Return the (x, y) coordinate for the center point of the cell that contains the specified text.  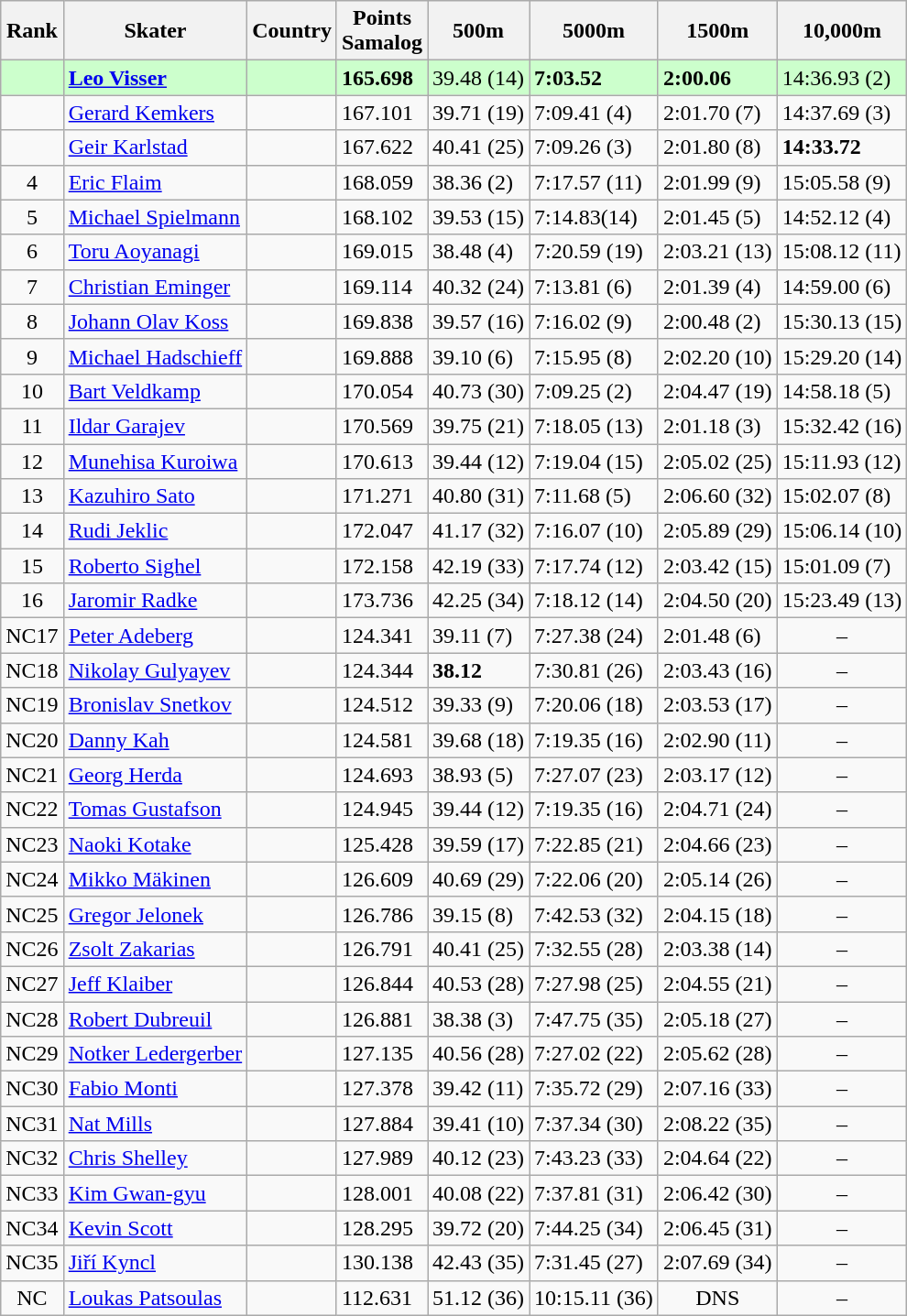
7:13.81 (6) (594, 287)
Points Samalog (381, 31)
124.344 (381, 670)
2:02.20 (10) (717, 356)
7:22.85 (21) (594, 844)
Gregor Jelonek (156, 914)
7:27.38 (24) (594, 636)
7:16.02 (9) (594, 321)
Danny Kah (156, 740)
15:11.93 (12) (842, 461)
2:01.39 (4) (717, 287)
Munehisa Kuroiwa (156, 461)
42.25 (34) (478, 601)
7:42.53 (32) (594, 914)
Mikko Mäkinen (156, 879)
NC35 (32, 1263)
Georg Herda (156, 775)
38.48 (4) (478, 252)
Bart Veldkamp (156, 391)
126.844 (381, 984)
2:01.80 (8) (717, 147)
2:06.42 (30) (717, 1193)
Toru Aoyanagi (156, 252)
NC27 (32, 984)
Christian Eminger (156, 287)
Notker Ledergerber (156, 1054)
38.93 (5) (478, 775)
2:03.53 (17) (717, 705)
Nikolay Gulyayev (156, 670)
7:31.45 (27) (594, 1263)
2:01.70 (7) (717, 113)
15:32.42 (16) (842, 426)
39.59 (17) (478, 844)
7:17.57 (11) (594, 182)
NC32 (32, 1158)
169.114 (381, 287)
7:11.68 (5) (594, 496)
15:08.12 (11) (842, 252)
9 (32, 356)
130.138 (381, 1263)
11 (32, 426)
39.57 (16) (478, 321)
40.53 (28) (478, 984)
169.888 (381, 356)
15:05.58 (9) (842, 182)
39.10 (6) (478, 356)
Chris Shelley (156, 1158)
41.17 (32) (478, 531)
Naoki Kotake (156, 844)
40.80 (31) (478, 496)
172.047 (381, 531)
7:19.04 (15) (594, 461)
NC23 (32, 844)
39.72 (20) (478, 1228)
40.73 (30) (478, 391)
Jeff Klaiber (156, 984)
Loukas Patsoulas (156, 1298)
2:05.02 (25) (717, 461)
2:01.99 (9) (717, 182)
169.838 (381, 321)
Ildar Garajev (156, 426)
14:33.72 (842, 147)
15:02.07 (8) (842, 496)
39.33 (9) (478, 705)
NC17 (32, 636)
Fabio Monti (156, 1089)
7:15.95 (8) (594, 356)
7:18.05 (13) (594, 426)
8 (32, 321)
Zsolt Zakarias (156, 949)
7:20.59 (19) (594, 252)
7:18.12 (14) (594, 601)
Geir Karlstad (156, 147)
38.38 (3) (478, 1019)
2:04.50 (20) (717, 601)
2:04.64 (22) (717, 1158)
125.428 (381, 844)
NC28 (32, 1019)
173.736 (381, 601)
7:27.02 (22) (594, 1054)
14:58.18 (5) (842, 391)
Peter Adeberg (156, 636)
170.613 (381, 461)
7:03.52 (594, 78)
NC20 (32, 740)
7:30.81 (26) (594, 670)
Rank (32, 31)
2:08.22 (35) (717, 1124)
126.881 (381, 1019)
14:59.00 (6) (842, 287)
2:03.38 (14) (717, 949)
2:01.18 (3) (717, 426)
128.001 (381, 1193)
4 (32, 182)
7:09.26 (3) (594, 147)
15 (32, 566)
7:43.23 (33) (594, 1158)
5000m (594, 31)
40.08 (22) (478, 1193)
7:16.07 (10) (594, 531)
2:04.66 (23) (717, 844)
2:03.17 (12) (717, 775)
7:22.06 (20) (594, 879)
7:09.41 (4) (594, 113)
7:37.34 (30) (594, 1124)
168.059 (381, 182)
7:09.25 (2) (594, 391)
40.56 (28) (478, 1054)
172.158 (381, 566)
13 (32, 496)
NC (32, 1298)
NC18 (32, 670)
15:29.20 (14) (842, 356)
167.622 (381, 147)
7:20.06 (18) (594, 705)
2:00.06 (717, 78)
Nat Mills (156, 1124)
124.693 (381, 775)
14:36.93 (2) (842, 78)
2:01.48 (6) (717, 636)
Gerard Kemkers (156, 113)
2:04.55 (21) (717, 984)
42.19 (33) (478, 566)
NC25 (32, 914)
NC30 (32, 1089)
10,000m (842, 31)
126.609 (381, 879)
Robert Dubreuil (156, 1019)
168.102 (381, 217)
15:23.49 (13) (842, 601)
NC34 (32, 1228)
500m (478, 31)
Leo Visser (156, 78)
16 (32, 601)
Country (292, 31)
7:14.83(14) (594, 217)
170.569 (381, 426)
Kim Gwan-gyu (156, 1193)
124.341 (381, 636)
NC21 (32, 775)
10 (32, 391)
39.48 (14) (478, 78)
7:17.74 (12) (594, 566)
15:01.09 (7) (842, 566)
2:05.18 (27) (717, 1019)
12 (32, 461)
Bronislav Snetkov (156, 705)
Jaromir Radke (156, 601)
14 (32, 531)
112.631 (381, 1298)
171.271 (381, 496)
14:52.12 (4) (842, 217)
39.42 (11) (478, 1089)
Skater (156, 31)
2:04.71 (24) (717, 810)
127.884 (381, 1124)
5 (32, 217)
Kazuhiro Sato (156, 496)
2:02.90 (11) (717, 740)
Rudi Jeklic (156, 531)
2:01.45 (5) (717, 217)
2:06.60 (32) (717, 496)
2:00.48 (2) (717, 321)
NC31 (32, 1124)
124.945 (381, 810)
2:06.45 (31) (717, 1228)
126.791 (381, 949)
15:06.14 (10) (842, 531)
NC26 (32, 949)
2:03.21 (13) (717, 252)
NC29 (32, 1054)
2:05.62 (28) (717, 1054)
7:32.55 (28) (594, 949)
167.101 (381, 113)
127.378 (381, 1089)
7:35.72 (29) (594, 1089)
39.68 (18) (478, 740)
15:30.13 (15) (842, 321)
39.75 (21) (478, 426)
NC19 (32, 705)
39.11 (7) (478, 636)
7 (32, 287)
10:15.11 (36) (594, 1298)
128.295 (381, 1228)
7:27.07 (23) (594, 775)
14:37.69 (3) (842, 113)
7:27.98 (25) (594, 984)
127.989 (381, 1158)
Jiří Kyncl (156, 1263)
126.786 (381, 914)
1500m (717, 31)
169.015 (381, 252)
NC24 (32, 879)
6 (32, 252)
39.53 (15) (478, 217)
2:05.14 (26) (717, 879)
NC22 (32, 810)
NC33 (32, 1193)
Michael Spielmann (156, 217)
7:44.25 (34) (594, 1228)
7:37.81 (31) (594, 1193)
51.12 (36) (478, 1298)
40.12 (23) (478, 1158)
40.69 (29) (478, 879)
2:07.16 (33) (717, 1089)
2:03.42 (15) (717, 566)
127.135 (381, 1054)
165.698 (381, 78)
42.43 (35) (478, 1263)
2:03.43 (16) (717, 670)
124.512 (381, 705)
2:05.89 (29) (717, 531)
39.71 (19) (478, 113)
Michael Hadschieff (156, 356)
DNS (717, 1298)
7:47.75 (35) (594, 1019)
2:07.69 (34) (717, 1263)
40.32 (24) (478, 287)
170.054 (381, 391)
2:04.47 (19) (717, 391)
Eric Flaim (156, 182)
39.41 (10) (478, 1124)
2:04.15 (18) (717, 914)
38.36 (2) (478, 182)
Johann Olav Koss (156, 321)
38.12 (478, 670)
39.15 (8) (478, 914)
Roberto Sighel (156, 566)
Kevin Scott (156, 1228)
124.581 (381, 740)
Tomas Gustafson (156, 810)
